Locate the cell with the specified text and output its [x, y] center coordinate. 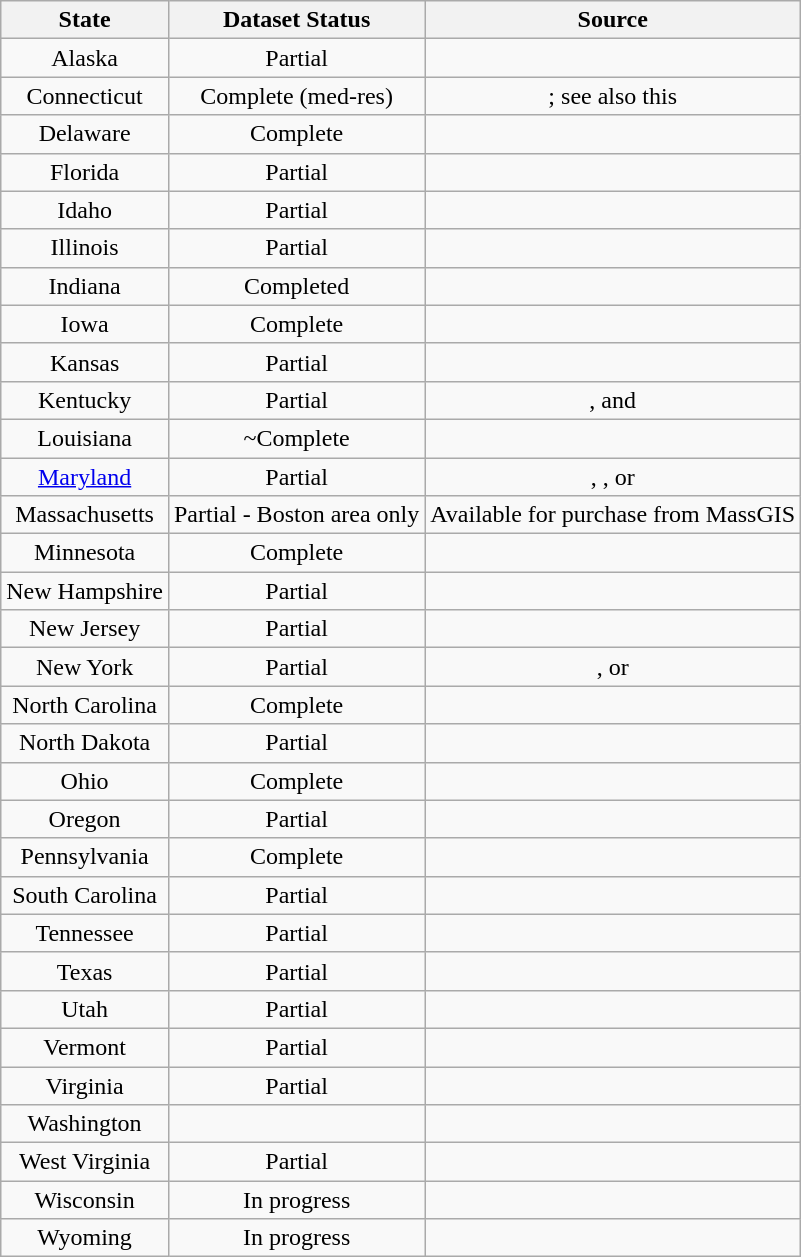
South Carolina [85, 895]
New Jersey [85, 629]
Ohio [85, 781]
Oregon [85, 819]
Illinois [85, 248]
Alaska [85, 58]
Kansas [85, 362]
Florida [85, 172]
Available for purchase from MassGIS [613, 515]
Minnesota [85, 553]
Utah [85, 1009]
New York [85, 667]
; see also this [613, 96]
Complete (med-res) [296, 96]
Indiana [85, 286]
Delaware [85, 134]
Idaho [85, 210]
New Hampshire [85, 591]
Wyoming [85, 1238]
Completed [296, 286]
~Complete [296, 438]
Maryland [85, 477]
Tennessee [85, 933]
, or [613, 667]
Louisiana [85, 438]
Partial - Boston area only [296, 515]
Washington [85, 1124]
Massachusetts [85, 515]
Source [613, 20]
Texas [85, 971]
North Carolina [85, 705]
State [85, 20]
Dataset Status [296, 20]
Vermont [85, 1047]
Kentucky [85, 400]
Iowa [85, 324]
Pennsylvania [85, 857]
North Dakota [85, 743]
Virginia [85, 1085]
, and [613, 400]
Wisconsin [85, 1200]
, , or [613, 477]
Connecticut [85, 96]
West Virginia [85, 1162]
